For the text-containing cell, return its midpoint in [X, Y] coordinate format. 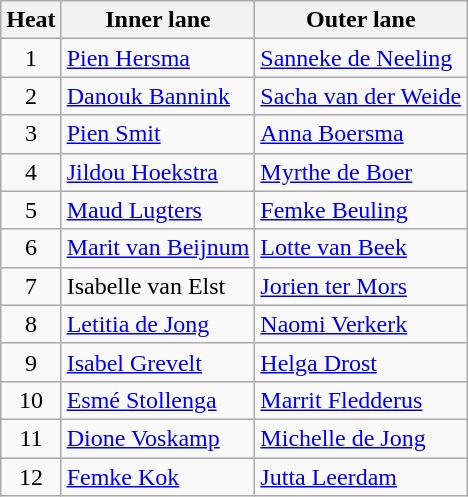
9 [31, 362]
8 [31, 324]
Danouk Bannink [158, 96]
4 [31, 172]
12 [31, 477]
2 [31, 96]
Pien Hersma [158, 58]
Isabelle van Elst [158, 286]
6 [31, 248]
Esmé Stollenga [158, 400]
Heat [31, 20]
11 [31, 438]
Myrthe de Boer [361, 172]
Sanneke de Neeling [361, 58]
Anna Boersma [361, 134]
Helga Drost [361, 362]
Lotte van Beek [361, 248]
10 [31, 400]
7 [31, 286]
1 [31, 58]
Outer lane [361, 20]
Michelle de Jong [361, 438]
Naomi Verkerk [361, 324]
Jutta Leerdam [361, 477]
Femke Kok [158, 477]
3 [31, 134]
Jildou Hoekstra [158, 172]
Inner lane [158, 20]
Jorien ter Mors [361, 286]
Sacha van der Weide [361, 96]
Femke Beuling [361, 210]
Maud Lugters [158, 210]
Isabel Grevelt [158, 362]
Letitia de Jong [158, 324]
Marit van Beijnum [158, 248]
5 [31, 210]
Marrit Fledderus [361, 400]
Dione Voskamp [158, 438]
Pien Smit [158, 134]
